Find where the given text appears and provide that cell's center as (x, y) coordinate. 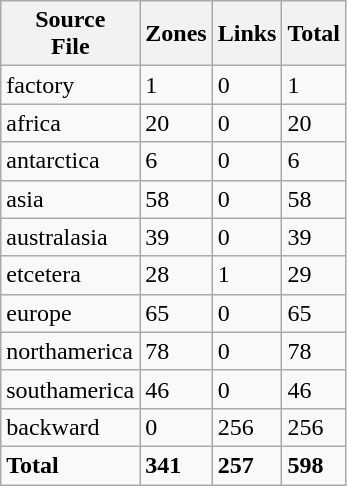
backward (70, 427)
etcetera (70, 275)
antarctica (70, 161)
Zones (176, 34)
Links (247, 34)
factory (70, 85)
africa (70, 123)
northamerica (70, 351)
asia (70, 199)
australasia (70, 237)
europe (70, 313)
28 (176, 275)
southamerica (70, 389)
SourceFile (70, 34)
29 (314, 275)
341 (176, 465)
598 (314, 465)
257 (247, 465)
